Return (X, Y) of the center of cell containing provided text 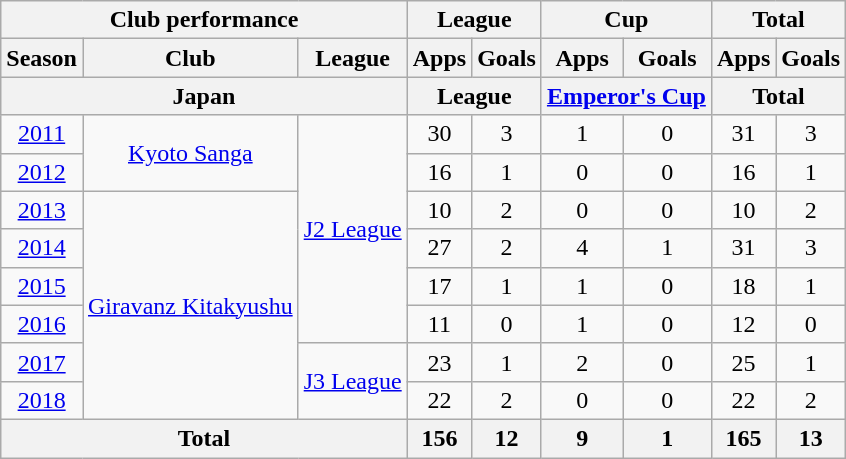
Season (42, 58)
30 (439, 134)
27 (439, 248)
23 (439, 362)
9 (582, 438)
2017 (42, 362)
2012 (42, 172)
2018 (42, 400)
13 (811, 438)
2011 (42, 134)
18 (743, 286)
2016 (42, 324)
25 (743, 362)
165 (743, 438)
J2 League (352, 229)
Japan (204, 96)
2014 (42, 248)
Club (190, 58)
Cup (626, 20)
Emperor's Cup (626, 96)
Club performance (204, 20)
J3 League (352, 381)
Giravanz Kitakyushu (190, 305)
2013 (42, 210)
11 (439, 324)
Kyoto Sanga (190, 153)
4 (582, 248)
17 (439, 286)
2015 (42, 286)
156 (439, 438)
